For the text-containing cell, return its midpoint in [x, y] coordinate format. 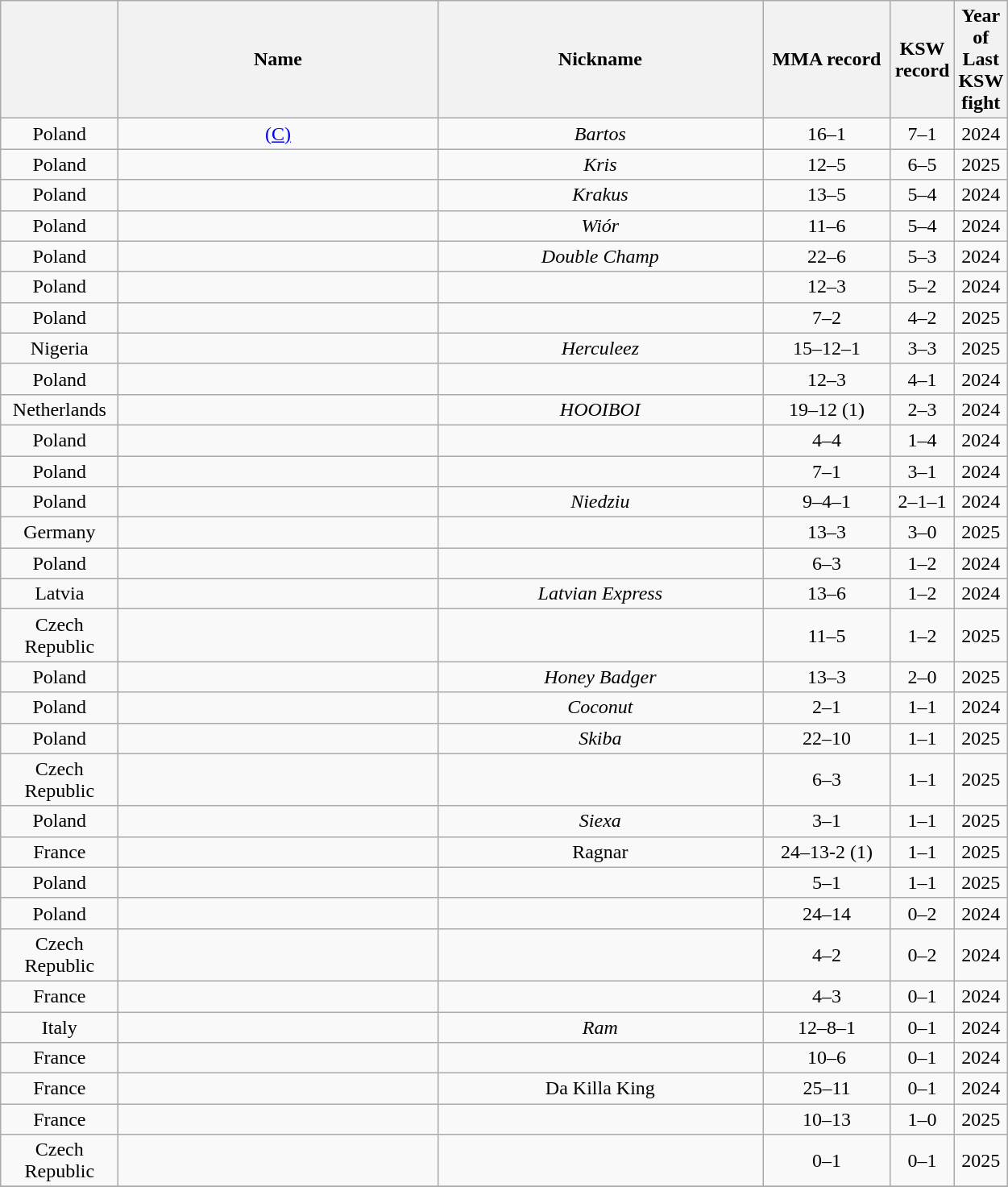
2–3 [922, 409]
5–3 [922, 256]
Italy [60, 1027]
(C) [278, 134]
11–6 [827, 226]
13–5 [827, 195]
Double Champ [600, 256]
Coconut [600, 708]
22–6 [827, 256]
19–12 (1) [827, 409]
22–10 [827, 738]
Krakus [600, 195]
5–2 [922, 287]
2–1–1 [922, 502]
11–5 [827, 635]
15–12–1 [827, 348]
Netherlands [60, 409]
9–4–1 [827, 502]
4–3 [827, 996]
2–1 [827, 708]
Nigeria [60, 348]
1–4 [922, 440]
12–8–1 [827, 1027]
HOOIBOI [600, 409]
Germany [60, 533]
Siexa [600, 821]
Name [278, 60]
24–14 [827, 913]
12–5 [827, 164]
2–0 [922, 677]
Year of Last KSW fight [981, 60]
10–13 [827, 1119]
6–5 [922, 164]
Nickname [600, 60]
1–0 [922, 1119]
Herculeez [600, 348]
Bartos [600, 134]
13–6 [827, 594]
5–1 [827, 882]
Latvian Express [600, 594]
Latvia [60, 594]
Honey Badger [600, 677]
10–6 [827, 1058]
4–4 [827, 440]
24–13-2 (1) [827, 852]
3–3 [922, 348]
Kris [600, 164]
25–11 [827, 1089]
7–2 [827, 318]
Skiba [600, 738]
Wiór [600, 226]
MMA record [827, 60]
Ragnar [600, 852]
3–0 [922, 533]
Da Killa King [600, 1089]
4–1 [922, 379]
Ram [600, 1027]
Niedziu [600, 502]
KSW record [922, 60]
16–1 [827, 134]
